Find where the given text appears and provide that cell's center as (x, y) coordinate. 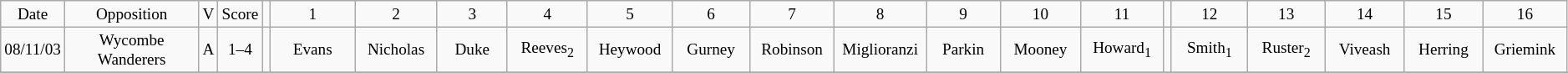
Opposition (131, 14)
Howard1 (1121, 50)
Score (241, 14)
Date (33, 14)
14 (1365, 14)
8 (880, 14)
13 (1286, 14)
1–4 (241, 50)
Herring (1444, 50)
Reeves2 (547, 50)
V (209, 14)
Parkin (964, 50)
7 (792, 14)
Evans (312, 50)
16 (1525, 14)
9 (964, 14)
Mooney (1040, 50)
5 (630, 14)
Heywood (630, 50)
Robinson (792, 50)
Miglioranzi (880, 50)
Ruster2 (1286, 50)
3 (472, 14)
Gurney (712, 50)
A (209, 50)
Wycombe Wanderers (131, 50)
Griemink (1525, 50)
Viveash (1365, 50)
1 (312, 14)
12 (1210, 14)
6 (712, 14)
08/11/03 (33, 50)
4 (547, 14)
Duke (472, 50)
11 (1121, 14)
10 (1040, 14)
Smith1 (1210, 50)
15 (1444, 14)
2 (396, 14)
Nicholas (396, 50)
